Return the [X, Y] coordinate for the center point of the cell that contains the specified text.  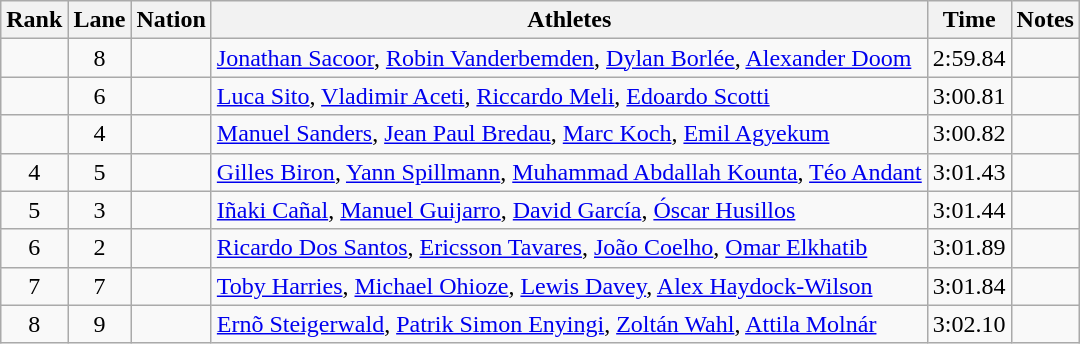
2 [100, 248]
Manuel Sanders, Jean Paul Bredau, Marc Koch, Emil Agyekum [569, 134]
Nation [171, 20]
3:01.89 [969, 248]
Ricardo Dos Santos, Ericsson Tavares, João Coelho, Omar Elkhatib [569, 248]
3:00.82 [969, 134]
Luca Sito, Vladimir Aceti, Riccardo Meli, Edoardo Scotti [569, 96]
3:02.10 [969, 324]
Iñaki Cañal, Manuel Guijarro, David García, Óscar Husillos [569, 210]
Time [969, 20]
Toby Harries, Michael Ohioze, Lewis Davey, Alex Haydock-Wilson [569, 286]
Gilles Biron, Yann Spillmann, Muhammad Abdallah Kounta, Téo Andant [569, 172]
3:01.43 [969, 172]
Ernõ Steigerwald, Patrik Simon Enyingi, Zoltán Wahl, Attila Molnár [569, 324]
Lane [100, 20]
Jonathan Sacoor, Robin Vanderbemden, Dylan Borlée, Alexander Doom [569, 58]
Notes [1045, 20]
Athletes [569, 20]
9 [100, 324]
2:59.84 [969, 58]
Rank [34, 20]
3:01.44 [969, 210]
3:00.81 [969, 96]
3:01.84 [969, 286]
3 [100, 210]
